From the cell containing the given text, extract its center point as [X, Y] coordinate. 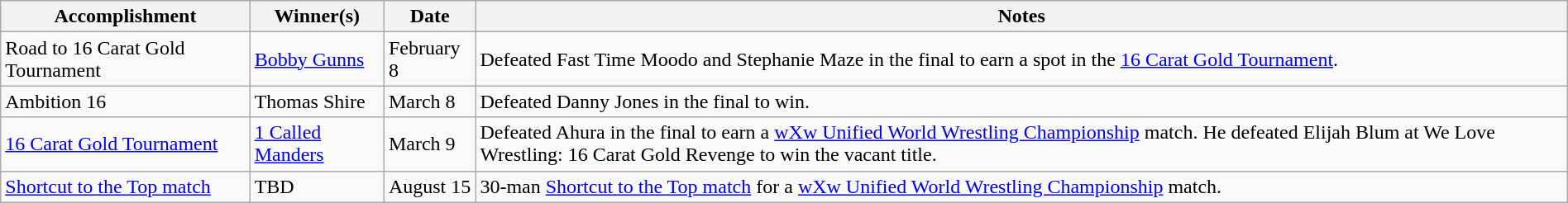
Accomplishment [126, 17]
Winner(s) [317, 17]
TBD [317, 186]
30-man Shortcut to the Top match for a wXw Unified World Wrestling Championship match. [1021, 186]
Ambition 16 [126, 101]
Defeated Fast Time Moodo and Stephanie Maze in the final to earn a spot in the 16 Carat Gold Tournament. [1021, 59]
Notes [1021, 17]
16 Carat Gold Tournament [126, 144]
Bobby Gunns [317, 59]
Defeated Danny Jones in the final to win. [1021, 101]
1 Called Manders [317, 144]
March 9 [429, 144]
Date [429, 17]
March 8 [429, 101]
February 8 [429, 59]
Thomas Shire [317, 101]
Road to 16 Carat Gold Tournament [126, 59]
Shortcut to the Top match [126, 186]
August 15 [429, 186]
